Return the [x, y] coordinate for the center point of the cell that contains the specified text.  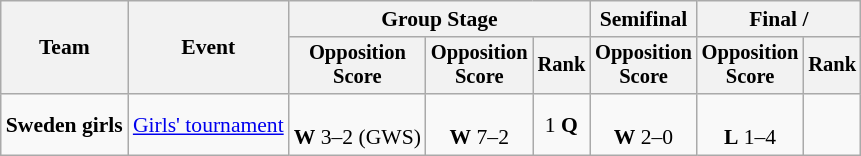
W 2–0 [644, 124]
Event [208, 48]
Final / [779, 19]
W 3–2 (GWS) [358, 124]
L 1–4 [750, 124]
Semifinal [644, 19]
1 Q [562, 124]
Team [64, 48]
W 7–2 [480, 124]
Girls' tournament [208, 124]
Sweden girls [64, 124]
Group Stage [440, 19]
